Capture the cell that displays the provided text and extract its (x, y) central coordinate. 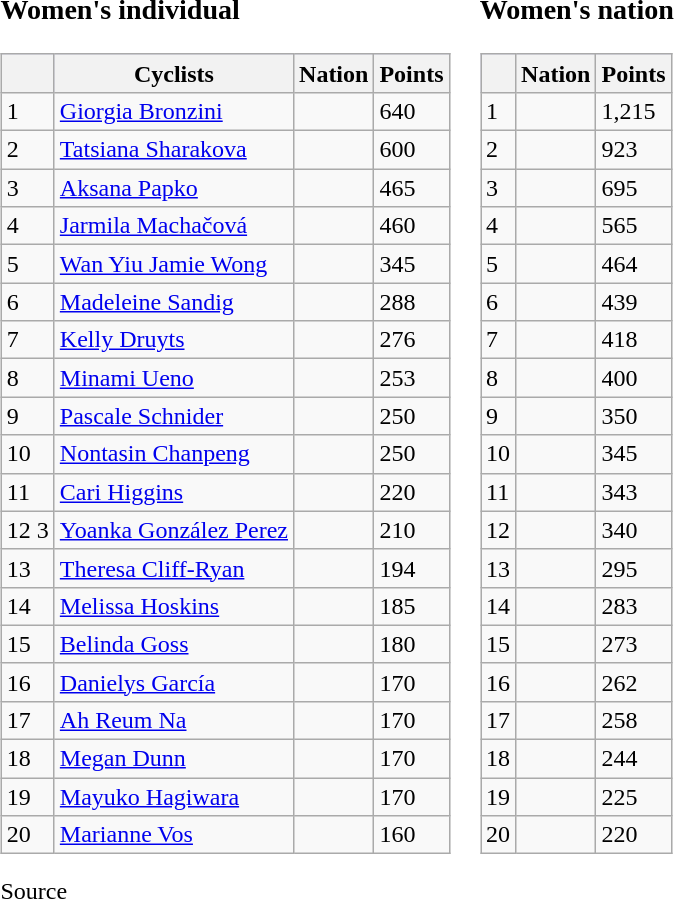
464 (634, 264)
1,215 (634, 111)
465 (412, 188)
185 (412, 606)
Danielys García (174, 682)
12 (498, 530)
923 (634, 150)
Minami Ueno (174, 378)
Melissa Hoskins (174, 606)
210 (412, 530)
600 (412, 150)
Cyclists (174, 73)
640 (412, 111)
439 (634, 302)
565 (634, 226)
253 (412, 378)
Tatsiana Sharakova (174, 150)
Mayuko Hagiwara (174, 797)
460 (412, 226)
180 (412, 644)
273 (634, 644)
Jarmila Machačová (174, 226)
Ah Reum Na (174, 720)
194 (412, 568)
Wan Yiu Jamie Wong (174, 264)
340 (634, 530)
Aksana Papko (174, 188)
Megan Dunn (174, 759)
Yoanka González Perez (174, 530)
Cari Higgins (174, 492)
Madeleine Sandig (174, 302)
160 (412, 835)
400 (634, 378)
Pascale Schnider (174, 416)
Nontasin Chanpeng (174, 454)
695 (634, 188)
283 (634, 606)
258 (634, 720)
12 3 (28, 530)
262 (634, 682)
225 (634, 797)
295 (634, 568)
Theresa Cliff-Ryan (174, 568)
Marianne Vos (174, 835)
350 (634, 416)
Belinda Goss (174, 644)
288 (412, 302)
276 (412, 340)
Kelly Druyts (174, 340)
Giorgia Bronzini (174, 111)
244 (634, 759)
343 (634, 492)
418 (634, 340)
